Scan for the cell matching the given text and deliver its (X, Y) coordinate at center. 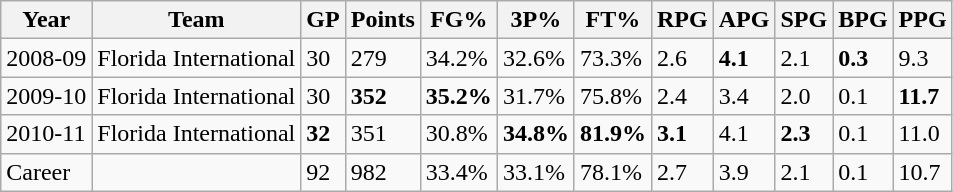
92 (323, 172)
2.4 (682, 96)
0.3 (863, 58)
RPG (682, 20)
Team (196, 20)
31.7% (536, 96)
32.6% (536, 58)
2010-11 (46, 134)
2008-09 (46, 58)
78.1% (612, 172)
GP (323, 20)
75.8% (612, 96)
3.4 (744, 96)
2.3 (804, 134)
BPG (863, 20)
FT% (612, 20)
10.7 (922, 172)
3.1 (682, 134)
35.2% (458, 96)
351 (382, 134)
3P% (536, 20)
34.8% (536, 134)
279 (382, 58)
3.9 (744, 172)
982 (382, 172)
SPG (804, 20)
PPG (922, 20)
9.3 (922, 58)
11.0 (922, 134)
APG (744, 20)
33.4% (458, 172)
2.6 (682, 58)
2009-10 (46, 96)
2.0 (804, 96)
81.9% (612, 134)
352 (382, 96)
2.7 (682, 172)
34.2% (458, 58)
32 (323, 134)
FG% (458, 20)
30.8% (458, 134)
33.1% (536, 172)
73.3% (612, 58)
Career (46, 172)
Year (46, 20)
Points (382, 20)
11.7 (922, 96)
